Find where the given text appears and provide that cell's center as [X, Y] coordinate. 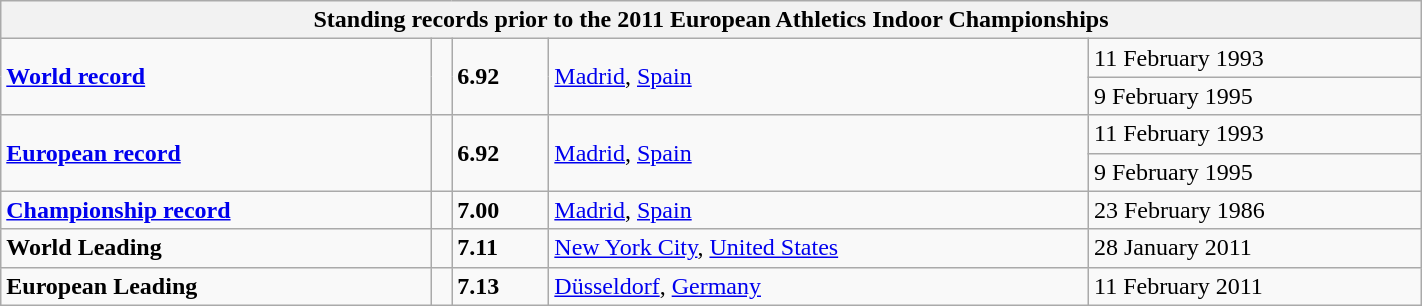
11 February 2011 [1254, 286]
Standing records prior to the 2011 European Athletics Indoor Championships [711, 20]
Düsseldorf, Germany [819, 286]
7.00 [500, 210]
23 February 1986 [1254, 210]
World record [216, 77]
World Leading [216, 248]
7.11 [500, 248]
European Leading [216, 286]
Championship record [216, 210]
European record [216, 153]
7.13 [500, 286]
New York City, United States [819, 248]
28 January 2011 [1254, 248]
